Return the (X, Y) coordinate for the center point of the cell that contains the specified text.  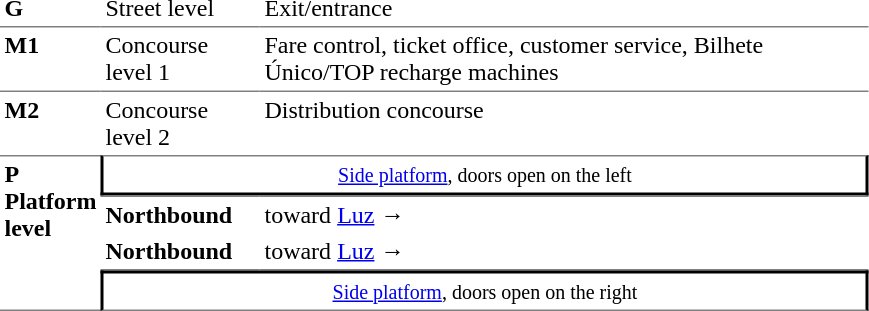
Concourse level 2 (180, 122)
Side platform, doors open on the left (485, 175)
Side platform, doors open on the right (485, 290)
PPlatform level (50, 233)
M2 (50, 122)
Distribution concourse (564, 122)
Concourse level 1 (180, 58)
Fare control, ticket office, customer service, Bilhete Único/TOP recharge machines (564, 58)
M1 (50, 58)
